Detect which cell encompasses the target text, then output its (x, y) center coordinate. 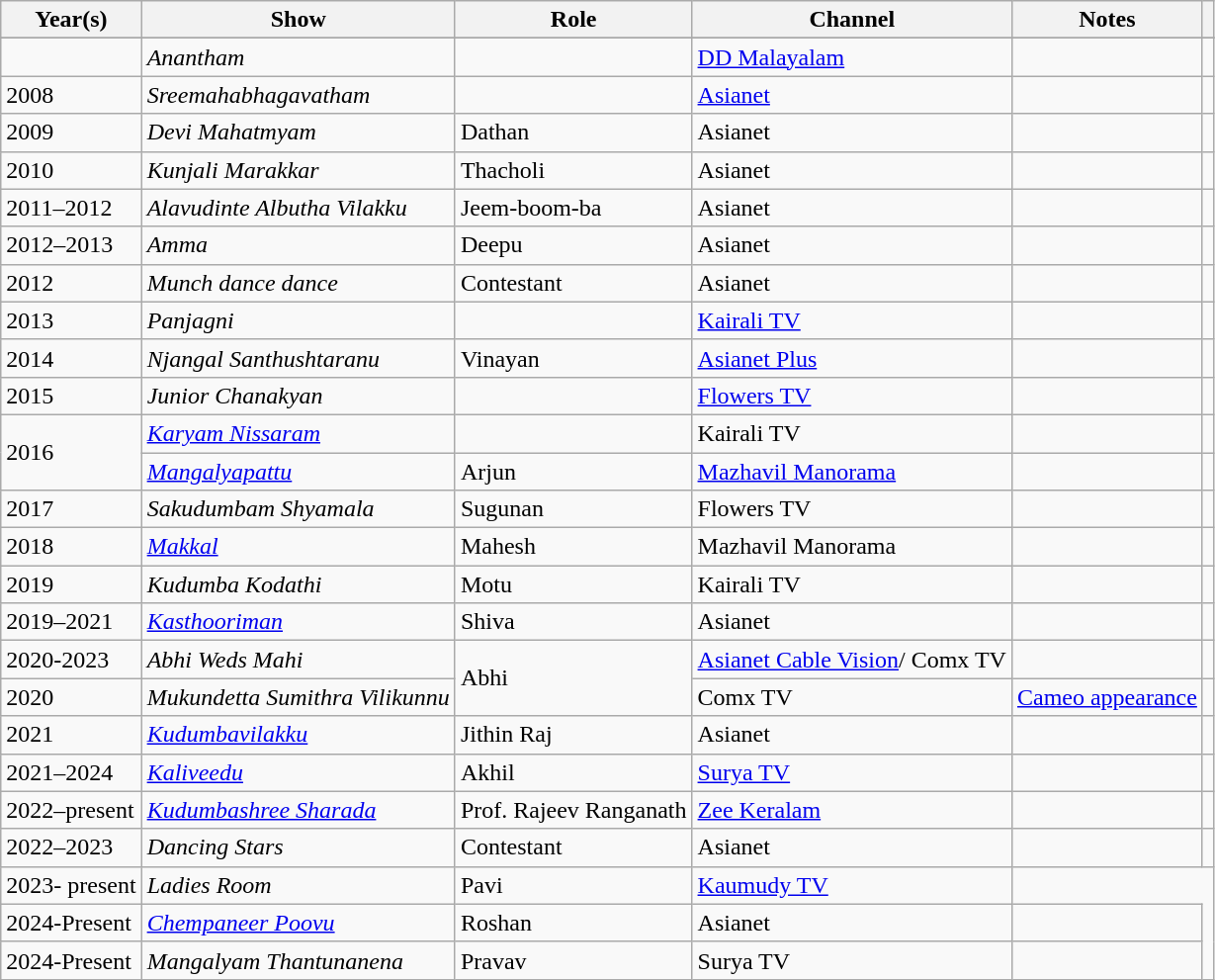
Sugunan (573, 509)
2009 (71, 133)
Sreemahabhagavatham (299, 95)
2022–2023 (71, 847)
Channel (852, 20)
Kudumbavilakku (299, 735)
Asianet Cable Vision/ Comx TV (852, 660)
2013 (71, 320)
Year(s) (71, 20)
Ladies Room (299, 885)
Show (299, 20)
Role (573, 20)
2017 (71, 509)
2023- present (71, 885)
DD Malayalam (852, 57)
2019 (71, 584)
Panjagni (299, 320)
Arjun (573, 472)
Jeem-boom-ba (573, 208)
Roshan (573, 923)
2016 (71, 452)
Mangalyapattu (299, 472)
Makkal (299, 547)
Devi Mahatmyam (299, 133)
2022–present (71, 810)
Kudumbashree Sharada (299, 810)
2018 (71, 547)
Asianet Plus (852, 358)
Abhi (573, 678)
2014 (71, 358)
Mahesh (573, 547)
Dancing Stars (299, 847)
Motu (573, 584)
Abhi Weds Mahi (299, 660)
Pravav (573, 960)
Dathan (573, 133)
Njangal Santhushtaranu (299, 358)
Pavi (573, 885)
2008 (71, 95)
2021 (71, 735)
Karyam Nissaram (299, 433)
Akhil (573, 772)
Comx TV (852, 697)
Shiva (573, 622)
Junior Chanakyan (299, 396)
Zee Keralam (852, 810)
Kunjali Marakkar (299, 170)
Mukundetta Sumithra Vilikunnu (299, 697)
2019–2021 (71, 622)
Cameo appearance (1107, 697)
2020-2023 (71, 660)
2012–2013 (71, 245)
Chempaneer Poovu (299, 923)
Thacholi (573, 170)
Kasthooriman (299, 622)
Kaliveedu (299, 772)
Deepu (573, 245)
2021–2024 (71, 772)
Kudumba Kodathi (299, 584)
Anantham (299, 57)
2015 (71, 396)
2020 (71, 697)
2011–2012 (71, 208)
2012 (71, 283)
Alavudinte Albutha Vilakku (299, 208)
Sakudumbam Shyamala (299, 509)
2010 (71, 170)
Munch dance dance (299, 283)
Amma (299, 245)
Vinayan (573, 358)
Kaumudy TV (852, 885)
Jithin Raj (573, 735)
Mangalyam Thantunanena (299, 960)
Prof. Rajeev Ranganath (573, 810)
Notes (1107, 20)
